From the cell containing the given text, extract its center point as [X, Y] coordinate. 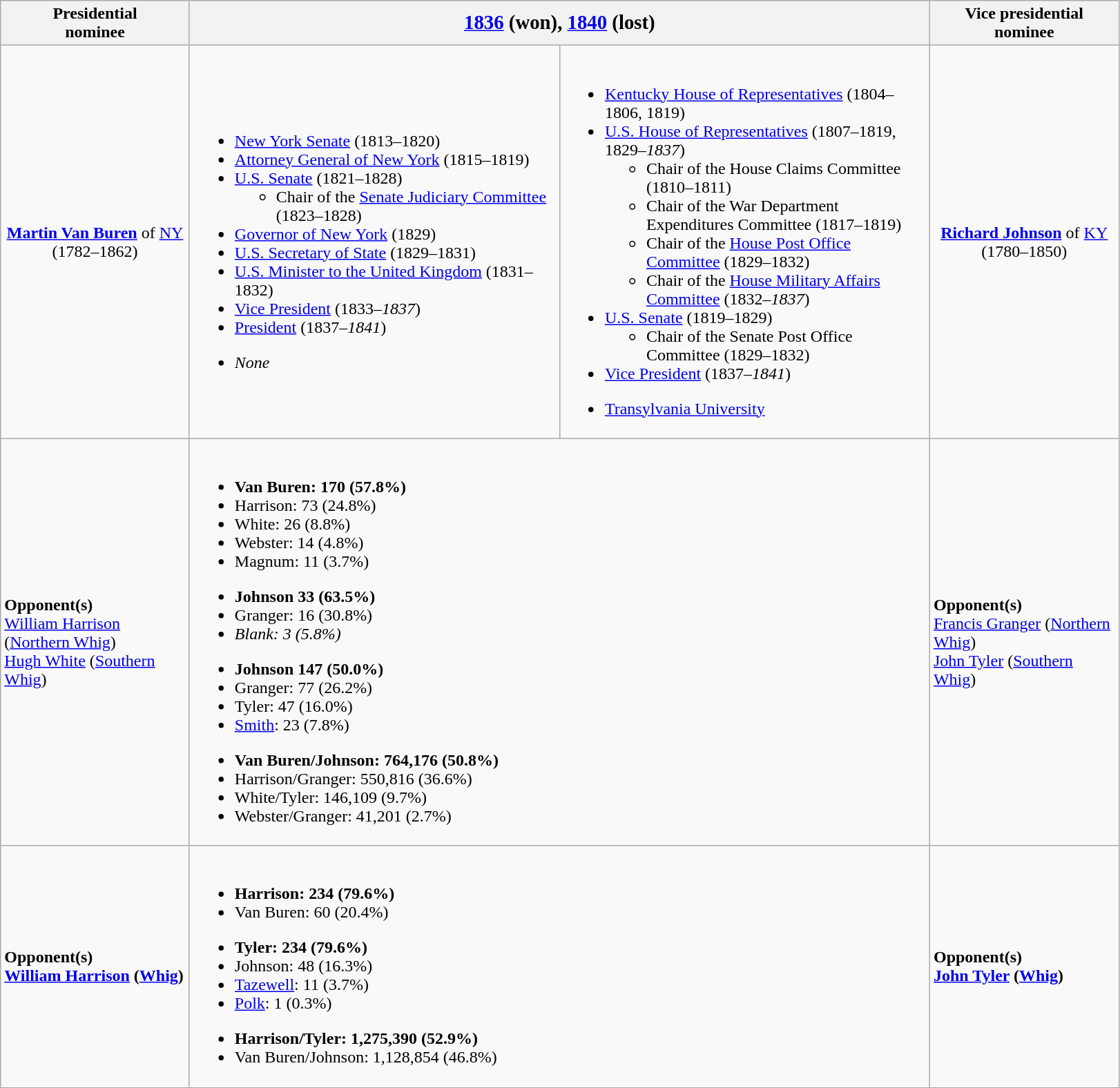
Opponent(s)Francis Granger (Northern Whig)John Tyler (Southern Whig) [1024, 642]
Opponent(s)John Tyler (Whig) [1024, 966]
Vice presidentialnominee [1024, 23]
Richard Johnson of KY(1780–1850) [1024, 242]
Opponent(s)William Harrison (Northern Whig)Hugh White (Southern Whig) [95, 642]
Opponent(s)William Harrison (Whig) [95, 966]
Presidentialnominee [95, 23]
Martin Van Buren of NY(1782–1862) [95, 242]
1836 (won), 1840 (lost) [559, 23]
